Capture the cell that displays the provided text and extract its [x, y] central coordinate. 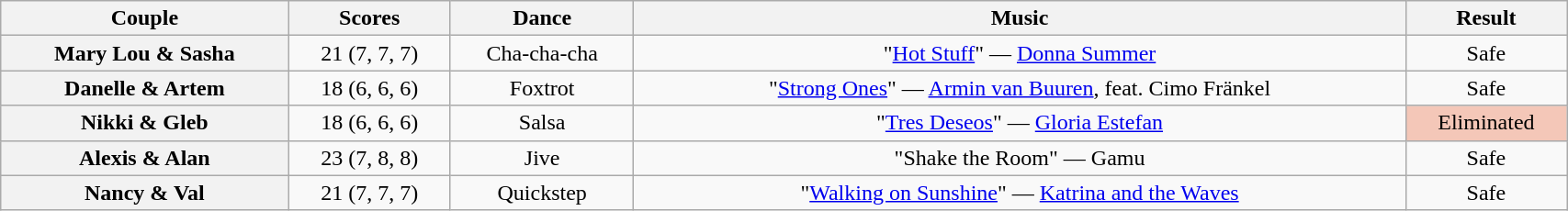
"Strong Ones" — Armin van Buuren, feat. Cimo Fränkel [1020, 88]
Foxtrot [542, 88]
Couple [145, 18]
Dance [542, 18]
"Hot Stuff" — Donna Summer [1020, 53]
Nancy & Val [145, 193]
"Tres Deseos" — Gloria Estefan [1020, 123]
Cha-cha-cha [542, 53]
"Walking on Sunshine" — Katrina and the Waves [1020, 193]
Quickstep [542, 193]
Scores [369, 18]
Salsa [542, 123]
Result [1486, 18]
Nikki & Gleb [145, 123]
Eliminated [1486, 123]
Music [1020, 18]
Alexis & Alan [145, 158]
Mary Lou & Sasha [145, 53]
Jive [542, 158]
"Shake the Room" — Gamu [1020, 158]
23 (7, 8, 8) [369, 158]
Danelle & Artem [145, 88]
